Identify which cell holds the provided text, then report its (x, y) central coordinate. 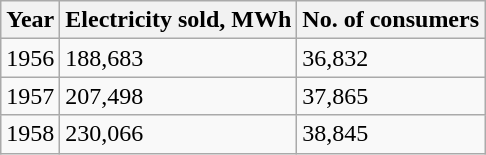
1956 (30, 58)
Electricity sold, MWh (178, 20)
36,832 (391, 58)
No. of consumers (391, 20)
230,066 (178, 134)
188,683 (178, 58)
37,865 (391, 96)
207,498 (178, 96)
38,845 (391, 134)
1958 (30, 134)
1957 (30, 96)
Year (30, 20)
